Identify which cell holds the provided text, then report its [X, Y] central coordinate. 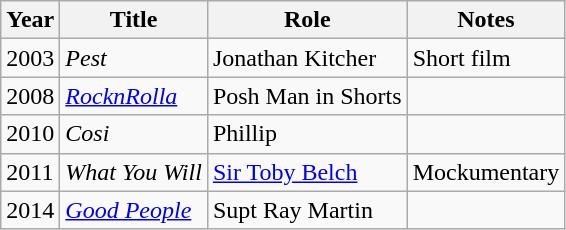
RocknRolla [134, 96]
Jonathan Kitcher [307, 58]
Posh Man in Shorts [307, 96]
Sir Toby Belch [307, 172]
2010 [30, 134]
Year [30, 20]
Pest [134, 58]
Notes [486, 20]
Role [307, 20]
2008 [30, 96]
Good People [134, 210]
Supt Ray Martin [307, 210]
Short film [486, 58]
2014 [30, 210]
What You Will [134, 172]
Title [134, 20]
Cosi [134, 134]
Mockumentary [486, 172]
2003 [30, 58]
2011 [30, 172]
Phillip [307, 134]
